Detect which cell encompasses the target text, then output its [x, y] center coordinate. 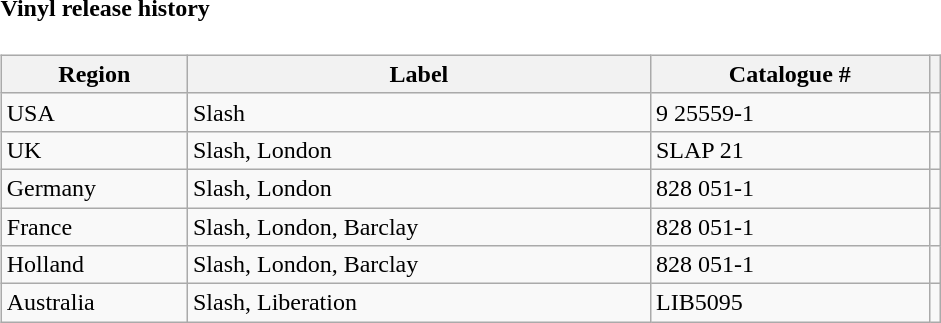
Region [94, 74]
Australia [94, 303]
Germany [94, 188]
France [94, 227]
LIB5095 [790, 303]
SLAP 21 [790, 150]
Slash [418, 112]
Label [418, 74]
9 25559-1 [790, 112]
Holland [94, 265]
Catalogue # [790, 74]
USA [94, 112]
Slash, Liberation [418, 303]
UK [94, 150]
